Scan for the cell matching the given text and deliver its [X, Y] coordinate at center. 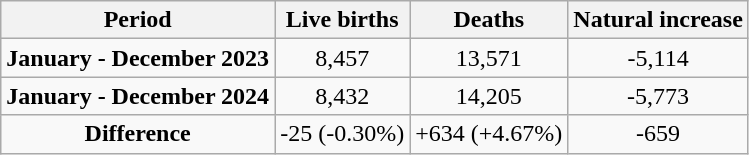
+634 (+4.67%) [489, 134]
Live births [342, 20]
-659 [658, 134]
8,432 [342, 96]
January - December 2024 [138, 96]
13,571 [489, 58]
14,205 [489, 96]
-25 (-0.30%) [342, 134]
8,457 [342, 58]
Period [138, 20]
January - December 2023 [138, 58]
Deaths [489, 20]
Natural increase [658, 20]
Difference [138, 134]
-5,114 [658, 58]
-5,773 [658, 96]
